For the text-containing cell, return its midpoint in (x, y) coordinate format. 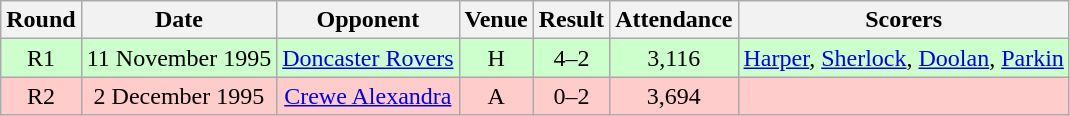
R1 (41, 58)
Scorers (904, 20)
Date (178, 20)
3,694 (674, 96)
Attendance (674, 20)
H (496, 58)
4–2 (571, 58)
Round (41, 20)
11 November 1995 (178, 58)
Venue (496, 20)
3,116 (674, 58)
0–2 (571, 96)
R2 (41, 96)
A (496, 96)
Doncaster Rovers (368, 58)
Crewe Alexandra (368, 96)
Opponent (368, 20)
Result (571, 20)
Harper, Sherlock, Doolan, Parkin (904, 58)
2 December 1995 (178, 96)
